Find where the given text appears and provide that cell's center as (X, Y) coordinate. 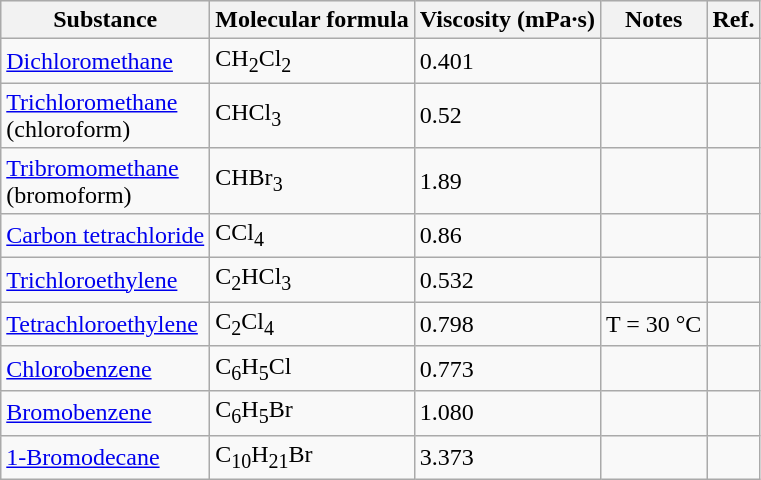
0.86 (507, 235)
1.080 (507, 413)
CH2Cl2 (312, 61)
Trichloromethane (chloroform) (106, 116)
Notes (653, 20)
CCl4 (312, 235)
3.373 (507, 457)
Substance (106, 20)
1.89 (507, 180)
C6H5Br (312, 413)
Tetrachloroethylene (106, 324)
Tribromomethane (bromoform) (106, 180)
C6H5Cl (312, 368)
Carbon tetrachloride (106, 235)
0.773 (507, 368)
Molecular formula (312, 20)
Bromobenzene (106, 413)
0.52 (507, 116)
1-Bromodecane (106, 457)
Ref. (734, 20)
T = 30 °C (653, 324)
Trichloroethylene (106, 280)
Chlorobenzene (106, 368)
0.798 (507, 324)
CHBr3 (312, 180)
0.401 (507, 61)
Dichloromethane (106, 61)
C10H21Br (312, 457)
C2HCl3 (312, 280)
Viscosity (mPa·s) (507, 20)
CHCl3 (312, 116)
C2Cl4 (312, 324)
0.532 (507, 280)
